From the cell containing the given text, extract its center point as [X, Y] coordinate. 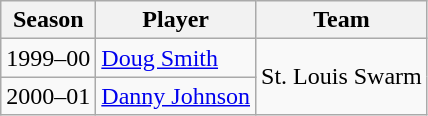
Team [342, 20]
Season [48, 20]
2000–01 [48, 96]
St. Louis Swarm [342, 77]
Player [176, 20]
1999–00 [48, 58]
Doug Smith [176, 58]
Danny Johnson [176, 96]
